Return [X, Y] of the center of cell containing provided text 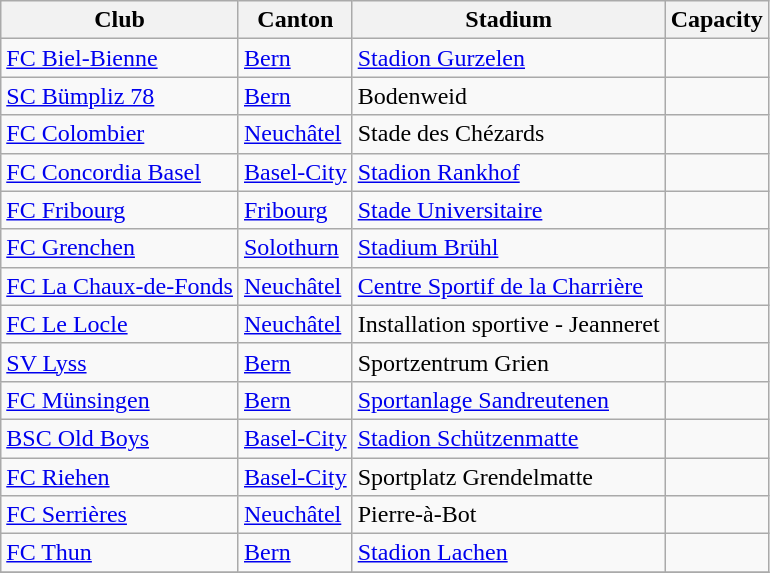
Club [120, 20]
Stadion Gurzelen [508, 58]
FC Riehen [120, 477]
Installation sportive - Jeanneret [508, 324]
BSC Old Boys [120, 438]
FC Colombier [120, 134]
FC Concordia Basel [120, 172]
Stadium [508, 20]
Sportanlage Sandreutenen [508, 400]
FC La Chaux-de-Fonds [120, 286]
FC Biel-Bienne [120, 58]
FC Fribourg [120, 210]
FC Thun [120, 553]
Stade des Chézards [508, 134]
Stade Universitaire [508, 210]
Centre Sportif de la Charrière [508, 286]
Sportplatz Grendelmatte [508, 477]
FC Le Locle [120, 324]
Capacity [716, 20]
SV Lyss [120, 362]
SC Bümpliz 78 [120, 96]
Stadium Brühl [508, 248]
Solothurn [295, 248]
Stadion Lachen [508, 553]
Bodenweid [508, 96]
Canton [295, 20]
Stadion Rankhof [508, 172]
Stadion Schützenmatte [508, 438]
Pierre-à-Bot [508, 515]
Sportzentrum Grien [508, 362]
FC Serrières [120, 515]
FC Grenchen [120, 248]
Fribourg [295, 210]
FC Münsingen [120, 400]
